Return [X, Y] of the center of cell containing provided text 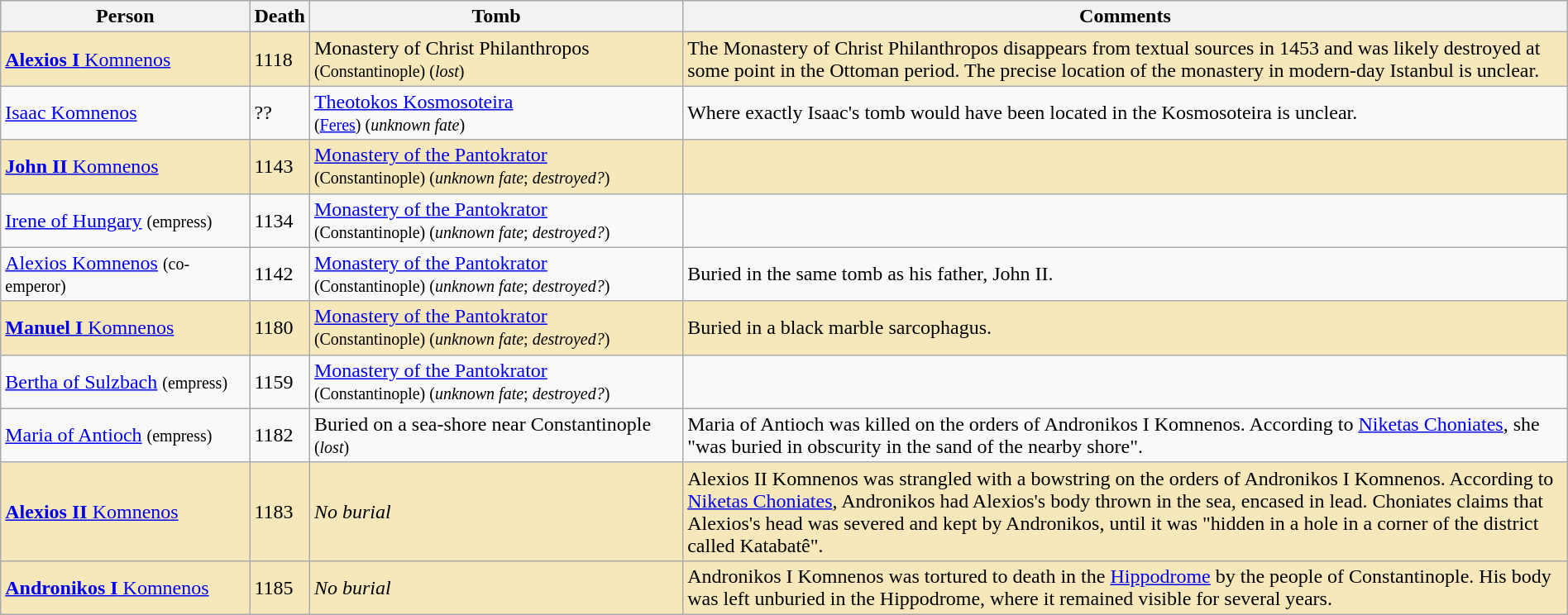
Buried on a sea-shore near Constantinople(lost) [496, 435]
Alexios Komnenos (co-emperor) [126, 274]
Monastery of Christ Philanthropos(Constantinople) (lost) [496, 60]
Bertha of Sulzbach (empress) [126, 382]
Theotokos Kosmosoteira(Feres) (unknown fate) [496, 112]
Manuel I Komnenos [126, 327]
Isaac Komnenos [126, 112]
Alexios I Komnenos [126, 60]
?? [280, 112]
Comments [1126, 17]
Buried in the same tomb as his father, John II. [1126, 274]
1180 [280, 327]
1183 [280, 511]
John II Komnenos [126, 167]
Tomb [496, 17]
1185 [280, 587]
1143 [280, 167]
1118 [280, 60]
Person [126, 17]
Death [280, 17]
1142 [280, 274]
Buried in a black marble sarcophagus. [1126, 327]
Alexios II Komnenos [126, 511]
Maria of Antioch (empress) [126, 435]
Andronikos I Komnenos [126, 587]
Where exactly Isaac's tomb would have been located in the Kosmosoteira is unclear. [1126, 112]
1182 [280, 435]
Irene of Hungary (empress) [126, 220]
1134 [280, 220]
1159 [280, 382]
